Detect which cell encompasses the target text, then output its [x, y] center coordinate. 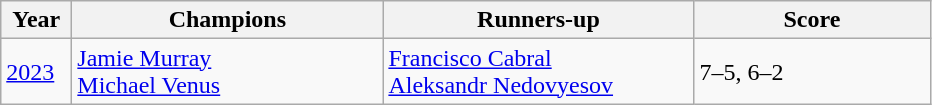
Year [36, 20]
7–5, 6–2 [812, 72]
Francisco Cabral Aleksandr Nedovyesov [538, 72]
Champions [228, 20]
Runners-up [538, 20]
2023 [36, 72]
Jamie Murray Michael Venus [228, 72]
Score [812, 20]
